Extract the (X, Y) coordinate from the center of the cell holding the provided text.  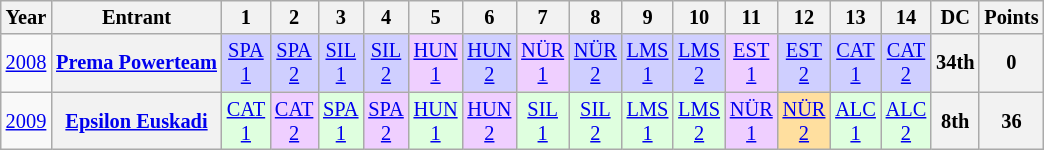
Epsilon Euskadi (136, 121)
Points (1011, 17)
Year (26, 17)
3 (340, 17)
8 (596, 17)
EST2 (804, 63)
13 (855, 17)
Prema Powerteam (136, 63)
EST1 (752, 63)
9 (648, 17)
2 (294, 17)
8th (955, 121)
11 (752, 17)
14 (906, 17)
6 (489, 17)
Entrant (136, 17)
34th (955, 63)
5 (436, 17)
12 (804, 17)
10 (699, 17)
DC (955, 17)
ALC1 (855, 121)
7 (542, 17)
4 (386, 17)
36 (1011, 121)
1 (246, 17)
0 (1011, 63)
ALC2 (906, 121)
2008 (26, 63)
2009 (26, 121)
